Detect which cell encompasses the target text, then output its (x, y) center coordinate. 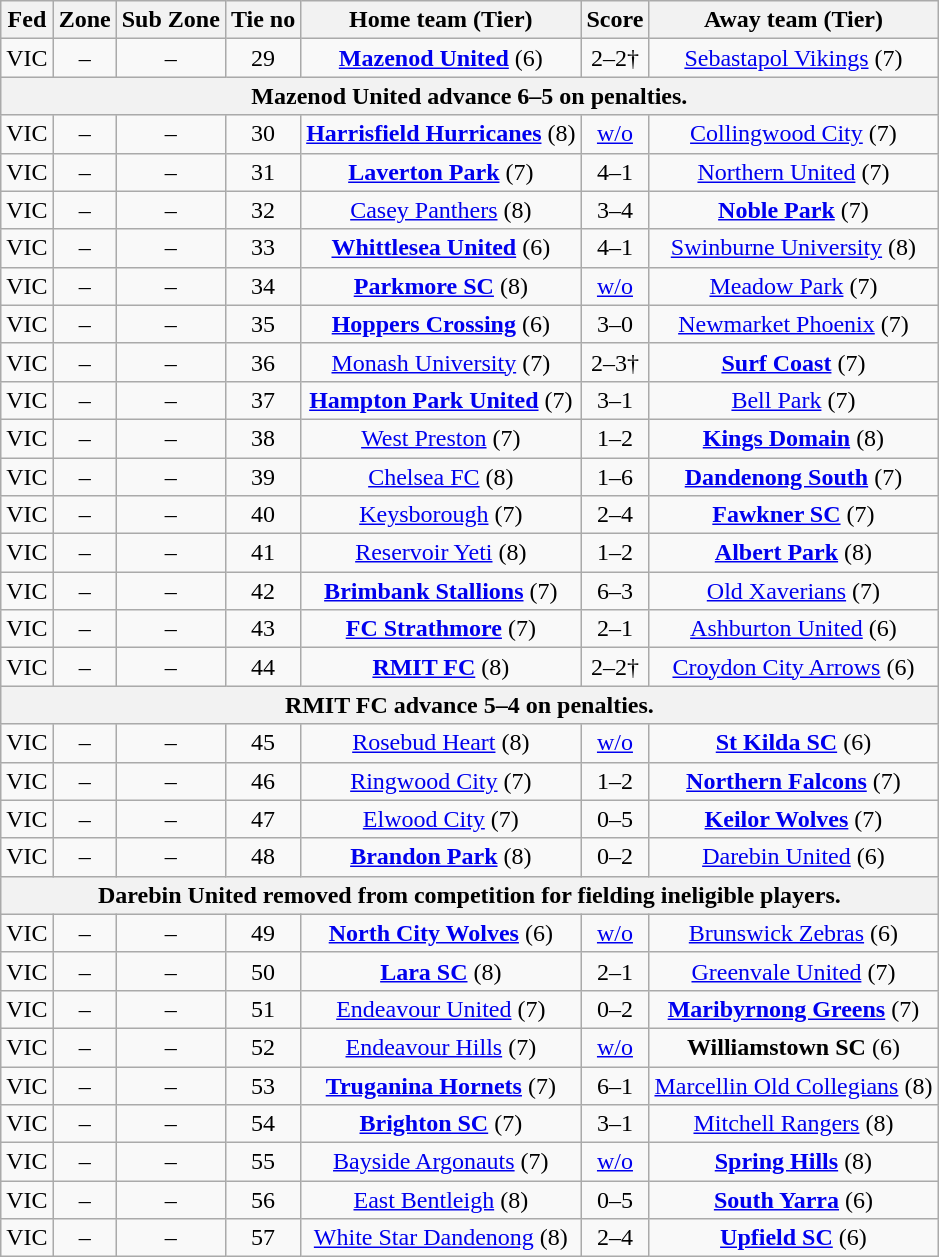
42 (262, 591)
Northern Falcons (7) (794, 781)
Maribyrnong Greens (7) (794, 1009)
Mazenod United (6) (441, 58)
38 (262, 438)
52 (262, 1047)
Truganina Hornets (7) (441, 1085)
Hoppers Crossing (6) (441, 324)
43 (262, 629)
East Bentleigh (8) (441, 1200)
Mazenod United advance 6–5 on penalties. (470, 96)
Marcellin Old Collegians (8) (794, 1085)
3–0 (615, 324)
Zone (84, 20)
6–1 (615, 1085)
46 (262, 781)
Monash University (7) (441, 362)
Tie no (262, 20)
Meadow Park (7) (794, 286)
36 (262, 362)
West Preston (7) (441, 438)
35 (262, 324)
Upfield SC (6) (794, 1238)
Collingwood City (7) (794, 134)
Sub Zone (170, 20)
Keysborough (7) (441, 515)
Fed (27, 20)
Darebin United removed from competition for fielding ineligible players. (470, 895)
Reservoir Yeti (8) (441, 553)
32 (262, 210)
48 (262, 857)
56 (262, 1200)
37 (262, 400)
Bayside Argonauts (7) (441, 1162)
Kings Domain (8) (794, 438)
Home team (Tier) (441, 20)
Dandenong South (7) (794, 477)
FC Strathmore (7) (441, 629)
Hampton Park United (7) (441, 400)
South Yarra (6) (794, 1200)
Chelsea FC (8) (441, 477)
53 (262, 1085)
45 (262, 743)
Rosebud Heart (8) (441, 743)
Away team (Tier) (794, 20)
29 (262, 58)
Croydon City Arrows (6) (794, 667)
Brandon Park (8) (441, 857)
Ringwood City (7) (441, 781)
2–3† (615, 362)
Endeavour United (7) (441, 1009)
Brighton SC (7) (441, 1124)
Ashburton United (6) (794, 629)
Noble Park (7) (794, 210)
Darebin United (6) (794, 857)
Keilor Wolves (7) (794, 819)
40 (262, 515)
Sebastapol Vikings (7) (794, 58)
Mitchell Rangers (8) (794, 1124)
North City Wolves (6) (441, 933)
Bell Park (7) (794, 400)
Brunswick Zebras (6) (794, 933)
50 (262, 971)
Albert Park (8) (794, 553)
St Kilda SC (6) (794, 743)
Swinburne University (8) (794, 248)
49 (262, 933)
Casey Panthers (8) (441, 210)
RMIT FC advance 5–4 on penalties. (470, 705)
White Star Dandenong (8) (441, 1238)
Greenvale United (7) (794, 971)
Brimbank Stallions (7) (441, 591)
RMIT FC (8) (441, 667)
44 (262, 667)
55 (262, 1162)
6–3 (615, 591)
3–4 (615, 210)
41 (262, 553)
Williamstown SC (6) (794, 1047)
34 (262, 286)
54 (262, 1124)
57 (262, 1238)
Whittlesea United (6) (441, 248)
Elwood City (7) (441, 819)
Score (615, 20)
Old Xaverians (7) (794, 591)
Northern United (7) (794, 172)
Harrisfield Hurricanes (8) (441, 134)
Fawkner SC (7) (794, 515)
39 (262, 477)
Parkmore SC (8) (441, 286)
30 (262, 134)
1–6 (615, 477)
Laverton Park (7) (441, 172)
Newmarket Phoenix (7) (794, 324)
47 (262, 819)
31 (262, 172)
33 (262, 248)
51 (262, 1009)
Surf Coast (7) (794, 362)
Lara SC (8) (441, 971)
Spring Hills (8) (794, 1162)
Endeavour Hills (7) (441, 1047)
